Determine the (X, Y) coordinate at the center of the cell enclosing the given text.  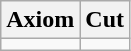
Cut (105, 20)
Axiom (40, 20)
